Scan for the cell matching the given text and deliver its (X, Y) coordinate at center. 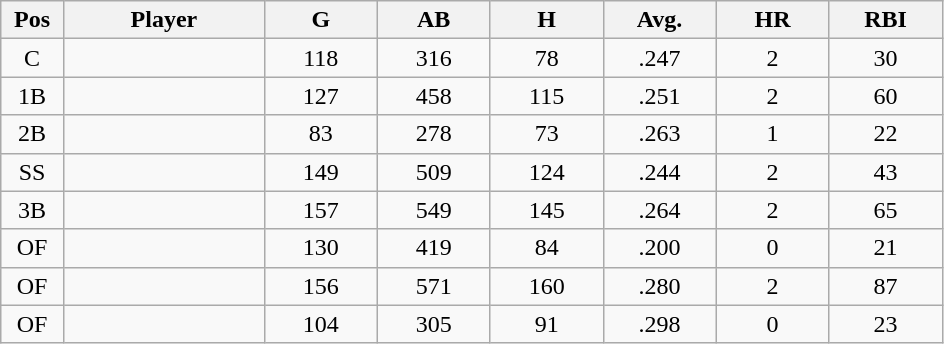
H (546, 20)
127 (320, 96)
104 (320, 324)
21 (886, 248)
419 (434, 248)
130 (320, 248)
571 (434, 286)
145 (546, 210)
43 (886, 172)
91 (546, 324)
78 (546, 58)
60 (886, 96)
Player (164, 20)
305 (434, 324)
87 (886, 286)
160 (546, 286)
Pos (32, 20)
509 (434, 172)
156 (320, 286)
C (32, 58)
2B (32, 134)
.263 (660, 134)
83 (320, 134)
G (320, 20)
118 (320, 58)
.264 (660, 210)
.200 (660, 248)
549 (434, 210)
Avg. (660, 20)
115 (546, 96)
.247 (660, 58)
.251 (660, 96)
149 (320, 172)
HR (772, 20)
.280 (660, 286)
SS (32, 172)
22 (886, 134)
RBI (886, 20)
1B (32, 96)
316 (434, 58)
30 (886, 58)
124 (546, 172)
23 (886, 324)
278 (434, 134)
73 (546, 134)
65 (886, 210)
.298 (660, 324)
157 (320, 210)
3B (32, 210)
458 (434, 96)
84 (546, 248)
1 (772, 134)
AB (434, 20)
.244 (660, 172)
